Identify which cell holds the provided text, then report its (x, y) central coordinate. 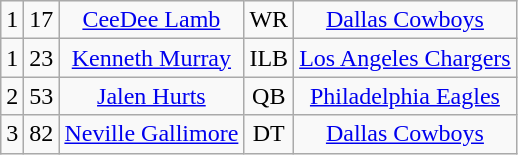
Kenneth Murray (152, 58)
CeeDee Lamb (152, 20)
Neville Gallimore (152, 134)
53 (42, 96)
QB (269, 96)
Jalen Hurts (152, 96)
3 (12, 134)
Philadelphia Eagles (406, 96)
17 (42, 20)
DT (269, 134)
ILB (269, 58)
Los Angeles Chargers (406, 58)
WR (269, 20)
23 (42, 58)
2 (12, 96)
82 (42, 134)
